Provide the (x, y) coordinate of the cell's center where the given text is located.  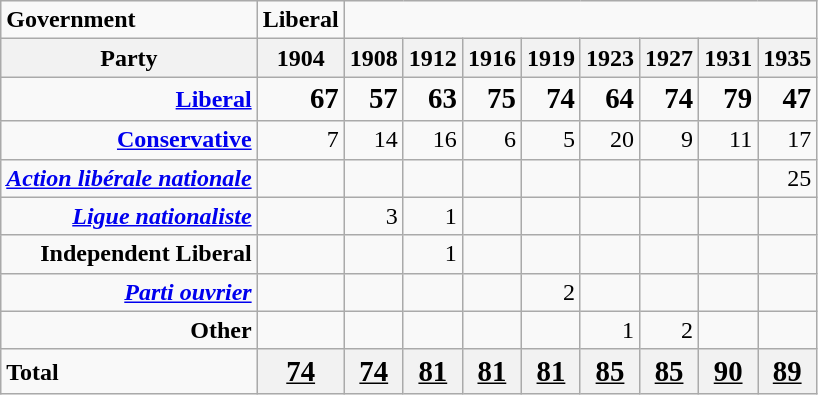
57 (374, 99)
6 (492, 140)
64 (610, 99)
1931 (728, 58)
16 (432, 140)
89 (788, 371)
20 (610, 140)
Government (129, 20)
Party (129, 58)
Parti ouvrier (129, 292)
1912 (432, 58)
1904 (300, 58)
Total (129, 371)
Conservative (129, 140)
1923 (610, 58)
47 (788, 99)
11 (728, 140)
14 (374, 140)
9 (670, 140)
3 (374, 216)
25 (788, 178)
7 (300, 140)
1919 (550, 58)
1908 (374, 58)
1927 (670, 58)
5 (550, 140)
Action libérale nationale (129, 178)
Independent Liberal (129, 254)
79 (728, 99)
1935 (788, 58)
75 (492, 99)
17 (788, 140)
Other (129, 330)
Ligue nationaliste (129, 216)
67 (300, 99)
90 (728, 371)
1916 (492, 58)
63 (432, 99)
